Identify which cell holds the provided text, then report its [x, y] central coordinate. 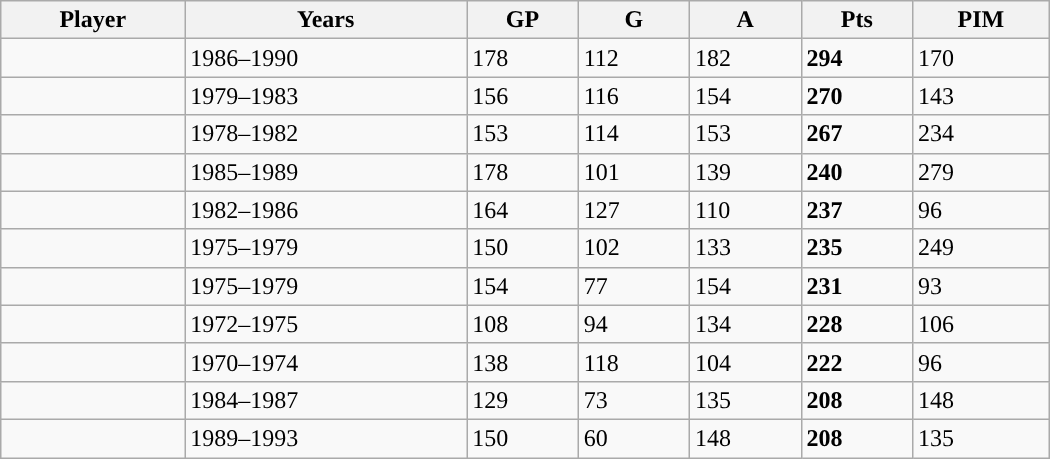
Player [93, 20]
1986–1990 [326, 58]
PIM [980, 20]
112 [634, 58]
294 [856, 58]
127 [634, 210]
234 [980, 134]
235 [856, 248]
114 [634, 134]
1984–1987 [326, 400]
106 [980, 324]
143 [980, 96]
267 [856, 134]
1989–1993 [326, 438]
139 [746, 172]
1979–1983 [326, 96]
133 [746, 248]
170 [980, 58]
110 [746, 210]
228 [856, 324]
108 [522, 324]
129 [522, 400]
101 [634, 172]
231 [856, 286]
Pts [856, 20]
138 [522, 362]
94 [634, 324]
1972–1975 [326, 324]
Years [326, 20]
279 [980, 172]
77 [634, 286]
134 [746, 324]
1978–1982 [326, 134]
222 [856, 362]
270 [856, 96]
249 [980, 248]
237 [856, 210]
60 [634, 438]
240 [856, 172]
1970–1974 [326, 362]
GP [522, 20]
182 [746, 58]
104 [746, 362]
73 [634, 400]
93 [980, 286]
116 [634, 96]
G [634, 20]
1985–1989 [326, 172]
156 [522, 96]
A [746, 20]
118 [634, 362]
102 [634, 248]
1982–1986 [326, 210]
164 [522, 210]
